Determine the (X, Y) coordinate at the center of the cell enclosing the given text.  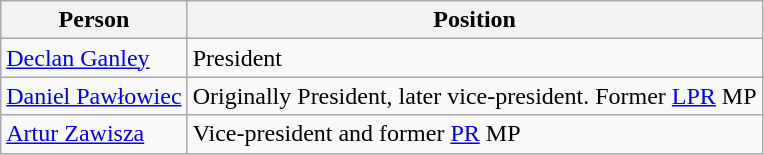
Person (94, 20)
Originally President, later vice-president. Former LPR MP (474, 96)
President (474, 58)
Daniel Pawłowiec (94, 96)
Declan Ganley (94, 58)
Artur Zawisza (94, 134)
Vice-president and former PR MP (474, 134)
Position (474, 20)
